Detect which cell encompasses the target text, then output its [X, Y] center coordinate. 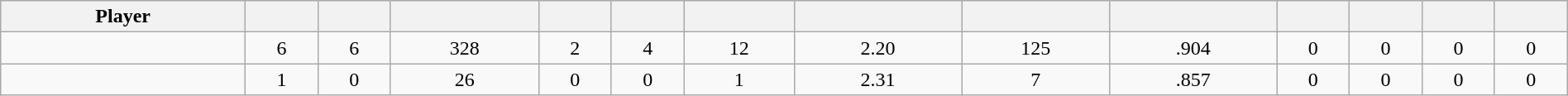
125 [1035, 48]
2.31 [878, 79]
2.20 [878, 48]
.904 [1193, 48]
.857 [1193, 79]
4 [648, 48]
7 [1035, 79]
Player [123, 17]
2 [575, 48]
328 [465, 48]
26 [465, 79]
12 [739, 48]
